From the cell containing the given text, extract its center point as [X, Y] coordinate. 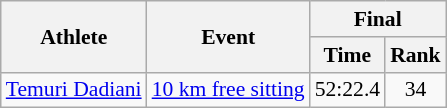
10 km free sitting [228, 90]
Rank [416, 55]
Final [378, 19]
Time [348, 55]
34 [416, 90]
Event [228, 36]
Temuri Dadiani [74, 90]
Athlete [74, 36]
52:22.4 [348, 90]
